Determine the (X, Y) coordinate at the center of the cell enclosing the given text.  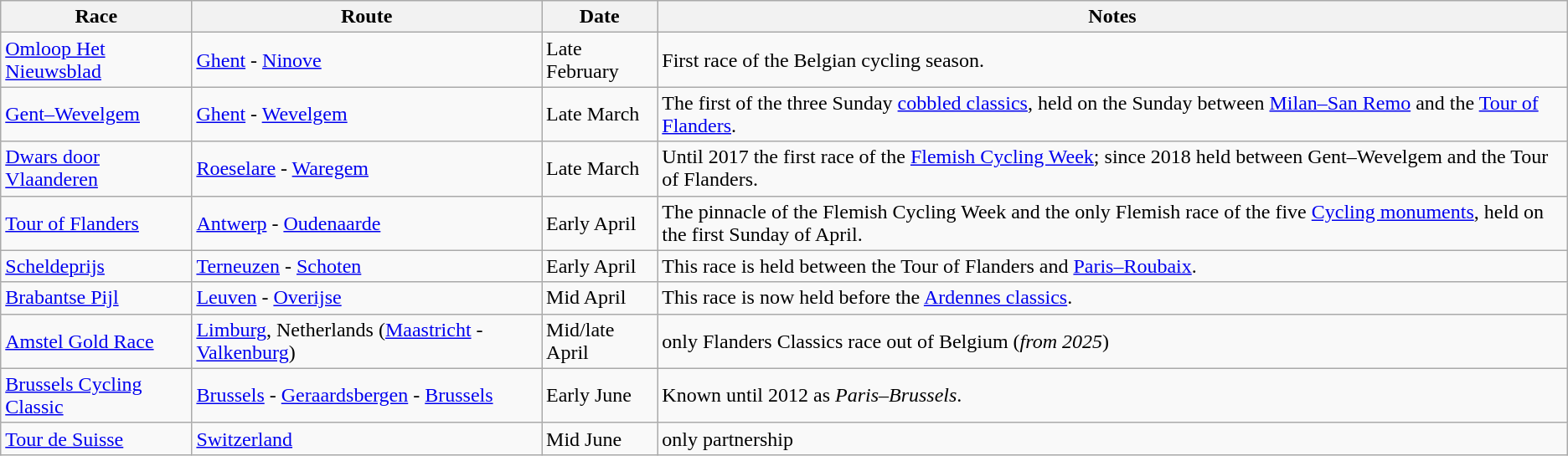
Roeselare - Waregem (367, 169)
Dwars door Vlaanderen (96, 169)
Switzerland (367, 438)
Brussels - Geraardsbergen - Brussels (367, 395)
only Flanders Classics race out of Belgium (from 2025) (1112, 341)
only partnership (1112, 438)
This race is now held before the Ardennes classics. (1112, 298)
First race of the Belgian cycling season. (1112, 60)
Gent–Wevelgem (96, 114)
Mid/late April (600, 341)
Brussels Cycling Classic (96, 395)
Scheldeprijs (96, 266)
Tour de Suisse (96, 438)
Ghent - Wevelgem (367, 114)
Notes (1112, 17)
Antwerp - Oudenaarde (367, 223)
Mid April (600, 298)
Limburg, Netherlands (Maastricht - Valkenburg) (367, 341)
Date (600, 17)
Leuven - Overijse (367, 298)
Late February (600, 60)
The pinnacle of the Flemish Cycling Week and the only Flemish race of the five Cycling monuments, held on the first Sunday of April. (1112, 223)
Brabantse Pijl (96, 298)
Tour of Flanders (96, 223)
Early June (600, 395)
Amstel Gold Race (96, 341)
Ghent - Ninove (367, 60)
Route (367, 17)
The first of the three Sunday cobbled classics, held on the Sunday between Milan–San Remo and the Tour of Flanders. (1112, 114)
Mid June (600, 438)
This race is held between the Tour of Flanders and Paris–Roubaix. (1112, 266)
Until 2017 the first race of the Flemish Cycling Week; since 2018 held between Gent–Wevelgem and the Tour of Flanders. (1112, 169)
Omloop Het Nieuwsblad (96, 60)
Terneuzen - Schoten (367, 266)
Race (96, 17)
Known until 2012 as Paris–Brussels. (1112, 395)
